Return the [x, y] coordinate for the center point of the cell that contains the specified text.  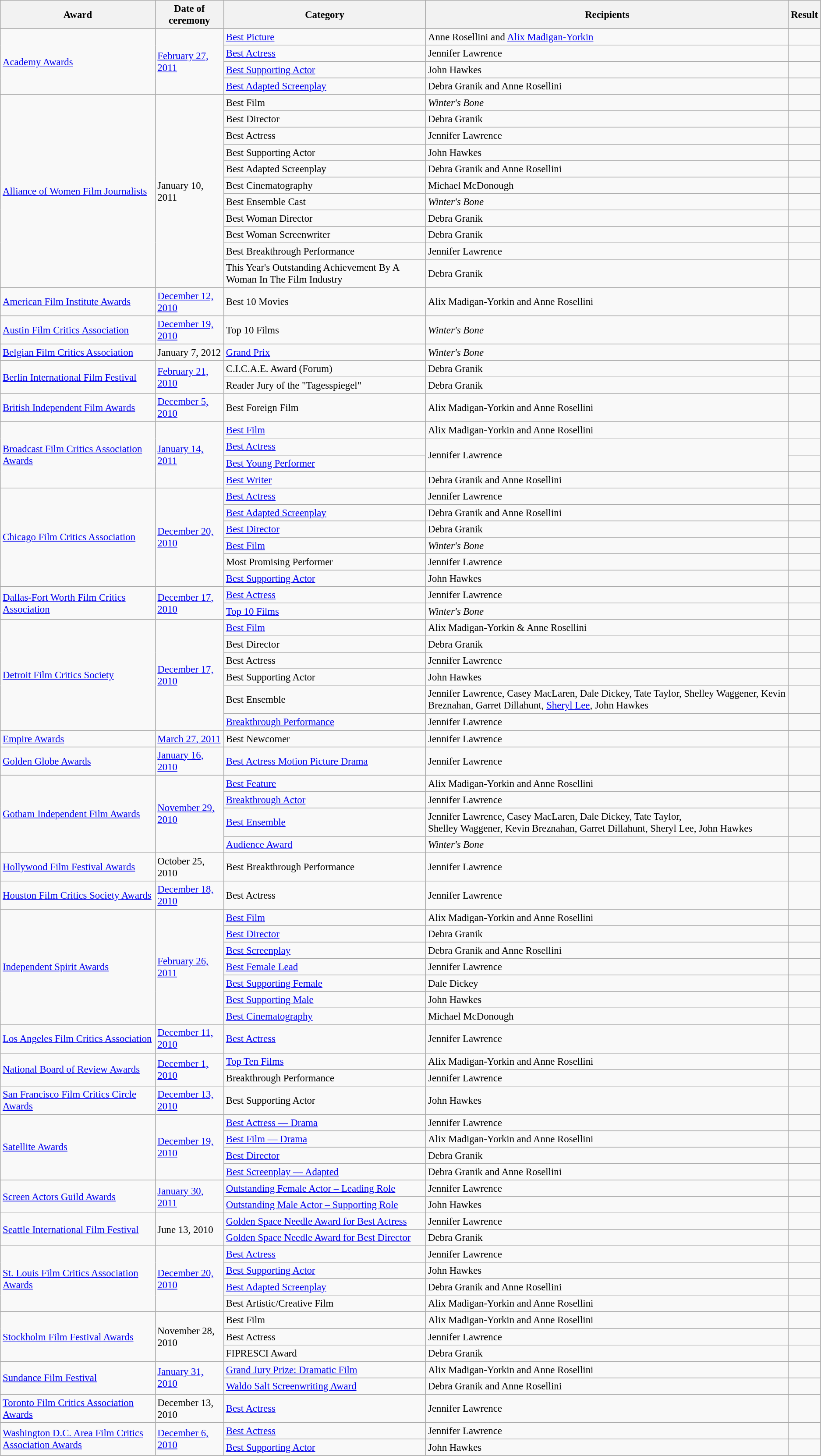
Empire Awards [78, 739]
Alix Madigan-Yorkin & Anne Rosellini [607, 628]
Reader Jury of the "Tagesspiegel" [324, 386]
Gotham Independent Film Awards [78, 814]
Dallas-Fort Worth Film Critics Association [78, 603]
American Film Institute Awards [78, 301]
Toronto Film Critics Association Awards [78, 1408]
Alliance of Women Film Journalists [78, 191]
Best Woman Director [324, 218]
San Francisco Film Critics Circle Awards [78, 1100]
Audience Award [324, 845]
January 7, 2012 [189, 353]
Los Angeles Film Critics Association [78, 1039]
February 26, 2011 [189, 967]
Best Film — Drama [324, 1139]
Satellite Awards [78, 1147]
Best Female Lead [324, 967]
Result [804, 15]
Seattle International Film Festival [78, 1229]
December 1, 2010 [189, 1069]
Outstanding Male Actor – Supporting Role [324, 1205]
November 28, 2010 [189, 1336]
Best Newcomer [324, 739]
Best Screenplay [324, 951]
Best Young Performer [324, 463]
Houston Film Critics Society Awards [78, 896]
Date of ceremony [189, 15]
January 10, 2011 [189, 191]
December 11, 2010 [189, 1039]
This Year's Outstanding Achievement By A Woman In The Film Industry [324, 273]
Screen Actors Guild Awards [78, 1196]
St. Louis Film Critics Association Awards [78, 1279]
C.I.C.A.E. Award (Forum) [324, 369]
Most Promising Performer [324, 562]
October 25, 2010 [189, 867]
Outstanding Female Actor – Leading Role [324, 1188]
Best Writer [324, 480]
Best Screenplay — Adapted [324, 1172]
Sundance Film Festival [78, 1378]
Grand Prix [324, 353]
December 6, 2010 [189, 1439]
December 18, 2010 [189, 896]
Grand Jury Prize: Dramatic Film [324, 1370]
Best Artistic/Creative Film [324, 1304]
February 27, 2011 [189, 62]
January 30, 2011 [189, 1196]
Chicago Film Critics Association [78, 537]
January 14, 2011 [189, 455]
National Board of Review Awards [78, 1069]
Berlin International Film Festival [78, 377]
Broadcast Film Critics Association Awards [78, 455]
Top Ten Films [324, 1061]
Best Picture [324, 37]
Hollywood Film Festival Awards [78, 867]
Austin Film Critics Association [78, 330]
November 29, 2010 [189, 814]
June 13, 2010 [189, 1229]
Breakthrough Actor [324, 800]
Category [324, 15]
Best Actress — Drama [324, 1123]
Best 10 Movies [324, 301]
Independent Spirit Awards [78, 967]
January 16, 2010 [189, 761]
Best Feature [324, 783]
Recipients [607, 15]
Stockholm Film Festival Awards [78, 1336]
Waldo Salt Screenwriting Award [324, 1386]
Anne Rosellini and Alix Madigan-Yorkin [607, 37]
Best Ensemble Cast [324, 202]
Golden Globe Awards [78, 761]
British Independent Film Awards [78, 407]
January 31, 2010 [189, 1378]
December 12, 2010 [189, 301]
Award [78, 15]
Detroit Film Critics Society [78, 675]
March 27, 2011 [189, 739]
Best Supporting Male [324, 1000]
Academy Awards [78, 62]
Best Actress Motion Picture Drama [324, 761]
Dale Dickey [607, 984]
FIPRESCI Award [324, 1353]
Golden Space Needle Award for Best Director [324, 1238]
Washington D.C. Area Film Critics Association Awards [78, 1439]
December 5, 2010 [189, 407]
Best Supporting Female [324, 984]
February 21, 2010 [189, 377]
Best Woman Screenwriter [324, 235]
Best Foreign Film [324, 407]
Belgian Film Critics Association [78, 353]
Golden Space Needle Award for Best Actress [324, 1222]
